Return the (x, y) coordinate for the center point of the cell that contains the specified text.  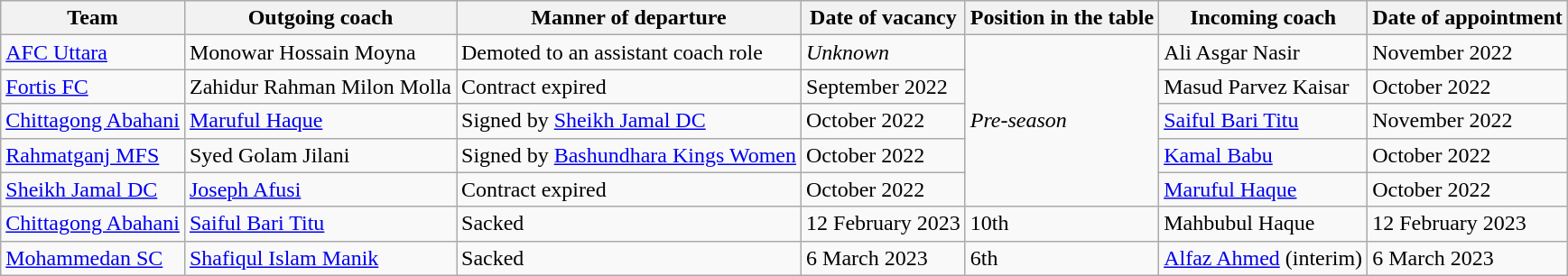
Joseph Afusi (320, 189)
Monowar Hossain Moyna (320, 52)
Signed by Bashundhara Kings Women (629, 155)
Masud Parvez Kaisar (1264, 87)
Manner of departure (629, 18)
September 2022 (884, 87)
Pre-season (1062, 121)
Zahidur Rahman Milon Molla (320, 87)
Incoming coach (1264, 18)
Alfaz Ahmed (interim) (1264, 258)
Ali Asgar Nasir (1264, 52)
Mahbubul Haque (1264, 224)
Position in the table (1062, 18)
Syed Golam Jilani (320, 155)
Mohammedan SC (93, 258)
Sheikh Jamal DC (93, 189)
Date of vacancy (884, 18)
Date of appointment (1468, 18)
Rahmatganj MFS (93, 155)
Signed by Sheikh Jamal DC (629, 121)
Demoted to an assistant coach role (629, 52)
Outgoing coach (320, 18)
Team (93, 18)
6th (1062, 258)
Unknown (884, 52)
10th (1062, 224)
Fortis FC (93, 87)
AFC Uttara (93, 52)
Shafiqul Islam Manik (320, 258)
Kamal Babu (1264, 155)
